Scan for the cell matching the given text and deliver its (x, y) coordinate at center. 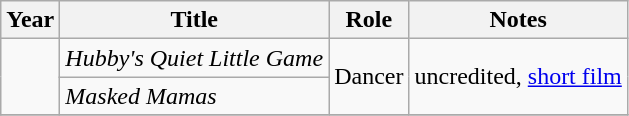
Hubby's Quiet Little Game (194, 58)
Masked Mamas (194, 96)
Year (30, 20)
uncredited, short film (518, 77)
Title (194, 20)
Notes (518, 20)
Role (369, 20)
Dancer (369, 77)
